Scan for the cell matching the given text and deliver its [x, y] coordinate at center. 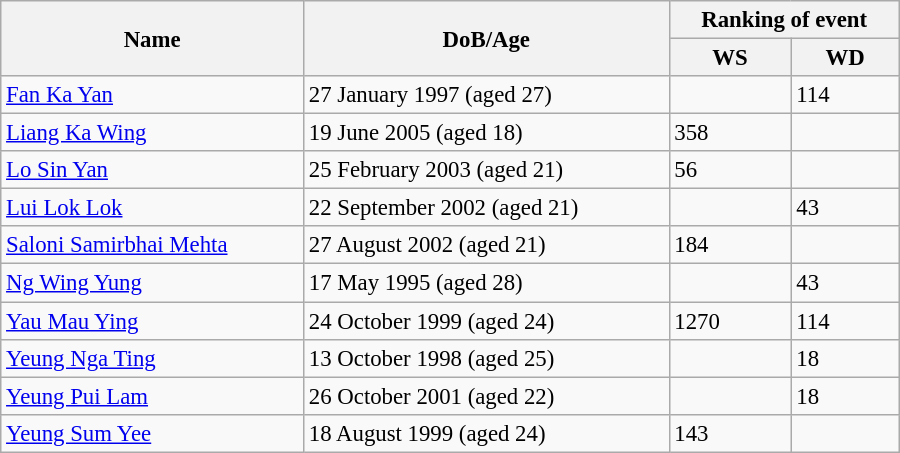
143 [730, 433]
26 October 2001 (aged 22) [486, 396]
WD [845, 58]
Saloni Samirbhai Mehta [152, 245]
Yeung Pui Lam [152, 396]
24 October 1999 (aged 24) [486, 321]
WS [730, 58]
Yeung Sum Yee [152, 433]
Name [152, 38]
Ng Wing Yung [152, 283]
27 January 1997 (aged 27) [486, 95]
Liang Ka Wing [152, 133]
18 August 1999 (aged 24) [486, 433]
Ranking of event [784, 20]
17 May 1995 (aged 28) [486, 283]
Fan Ka Yan [152, 95]
Yau Mau Ying [152, 321]
Lo Sin Yan [152, 170]
25 February 2003 (aged 21) [486, 170]
184 [730, 245]
19 June 2005 (aged 18) [486, 133]
22 September 2002 (aged 21) [486, 208]
DoB/Age [486, 38]
56 [730, 170]
Lui Lok Lok [152, 208]
1270 [730, 321]
27 August 2002 (aged 21) [486, 245]
358 [730, 133]
Yeung Nga Ting [152, 358]
13 October 1998 (aged 25) [486, 358]
